For the text-containing cell, return its midpoint in (X, Y) coordinate format. 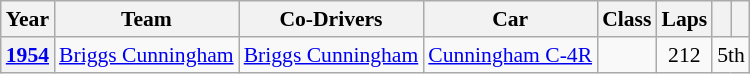
Car (510, 19)
1954 (28, 55)
Class (626, 19)
5th (731, 55)
Co-Drivers (332, 19)
Cunningham C-4R (510, 55)
212 (684, 55)
Year (28, 19)
Laps (684, 19)
Team (146, 19)
